Scan for the cell matching the given text and deliver its [x, y] coordinate at center. 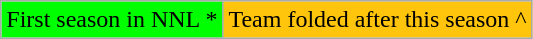
First season in NNL * [112, 20]
Team folded after this season ^ [378, 20]
